Detect which cell encompasses the target text, then output its [X, Y] center coordinate. 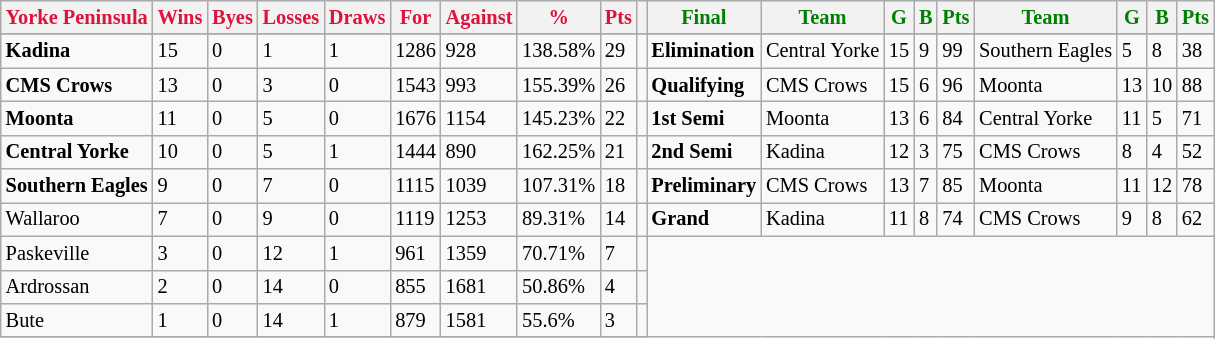
890 [480, 152]
1st Semi [704, 118]
1154 [480, 118]
88 [1196, 85]
Yorke Peninsula [77, 17]
52 [1196, 152]
1681 [480, 287]
Against [480, 17]
1286 [415, 51]
99 [956, 51]
50.86% [558, 287]
22 [618, 118]
1444 [415, 152]
2 [180, 287]
18 [618, 186]
Draws [357, 17]
21 [618, 152]
Byes [232, 17]
75 [956, 152]
Final [704, 17]
70.71% [558, 253]
961 [415, 253]
Ardrossan [77, 287]
1543 [415, 85]
Wins [180, 17]
993 [480, 85]
71 [1196, 118]
85 [956, 186]
55.6% [558, 320]
Grand [704, 219]
29 [618, 51]
Preliminary [704, 186]
1119 [415, 219]
1115 [415, 186]
1039 [480, 186]
1581 [480, 320]
% [558, 17]
138.58% [558, 51]
62 [1196, 219]
1676 [415, 118]
Qualifying [704, 85]
26 [618, 85]
855 [415, 287]
78 [1196, 186]
162.25% [558, 152]
928 [480, 51]
1359 [480, 253]
107.31% [558, 186]
Bute [77, 320]
145.23% [558, 118]
96 [956, 85]
Elimination [704, 51]
1253 [480, 219]
2nd Semi [704, 152]
38 [1196, 51]
74 [956, 219]
For [415, 17]
84 [956, 118]
Wallaroo [77, 219]
Paskeville [77, 253]
89.31% [558, 219]
Losses [291, 17]
879 [415, 320]
155.39% [558, 85]
